Provide the (X, Y) coordinate of the cell's center where the given text is located.  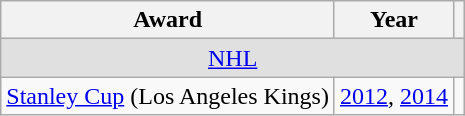
Stanley Cup (Los Angeles Kings) (168, 96)
NHL (233, 58)
Award (168, 20)
2012, 2014 (394, 96)
Year (394, 20)
